Scan for the cell matching the given text and deliver its (x, y) coordinate at center. 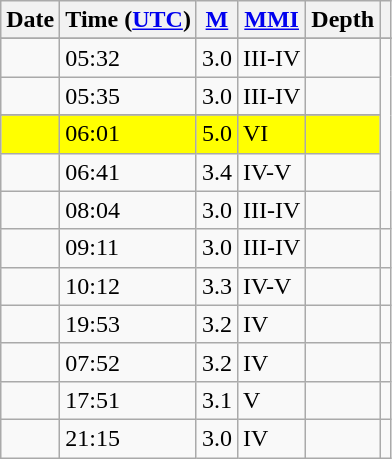
V (271, 400)
5.0 (216, 134)
3.1 (216, 400)
Date (30, 20)
3.3 (216, 286)
3.4 (216, 172)
06:01 (128, 134)
19:53 (128, 324)
08:04 (128, 210)
05:32 (128, 58)
Depth (343, 20)
VI (271, 134)
05:35 (128, 96)
M (216, 20)
10:12 (128, 286)
06:41 (128, 172)
17:51 (128, 400)
21:15 (128, 438)
MMI (271, 20)
07:52 (128, 362)
09:11 (128, 248)
Time (UTC) (128, 20)
